From the cell containing the given text, extract its center point as (x, y) coordinate. 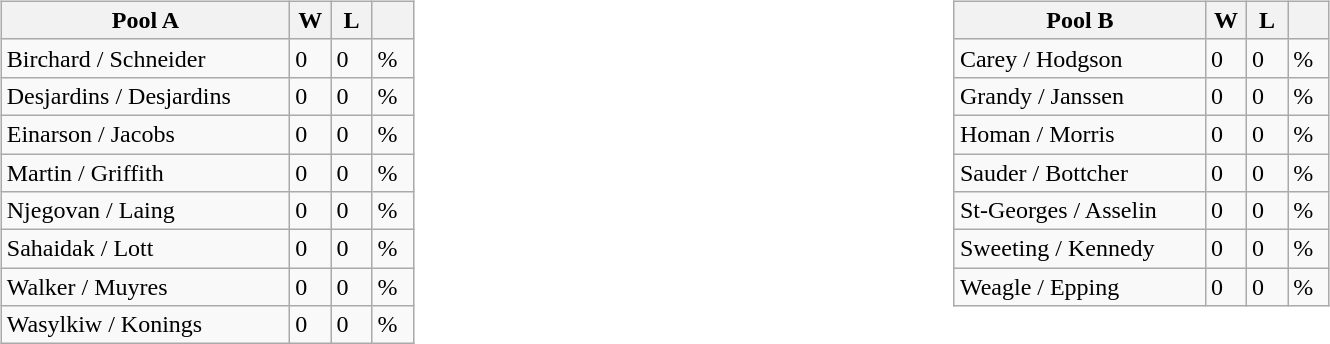
St-Georges / Asselin (1080, 211)
Wasylkiw / Konings (146, 325)
Carey / Hodgson (1080, 58)
Birchard / Schneider (146, 58)
Walker / Muyres (146, 287)
Njegovan / Laing (146, 211)
Homan / Morris (1080, 134)
Desjardins / Desjardins (146, 96)
Pool B (1080, 20)
Sahaidak / Lott (146, 249)
Pool A (146, 20)
Martin / Griffith (146, 173)
Grandy / Janssen (1080, 96)
Weagle / Epping (1080, 287)
Einarson / Jacobs (146, 134)
Sauder / Bottcher (1080, 173)
Sweeting / Kennedy (1080, 249)
